Capture the cell that displays the provided text and extract its (X, Y) central coordinate. 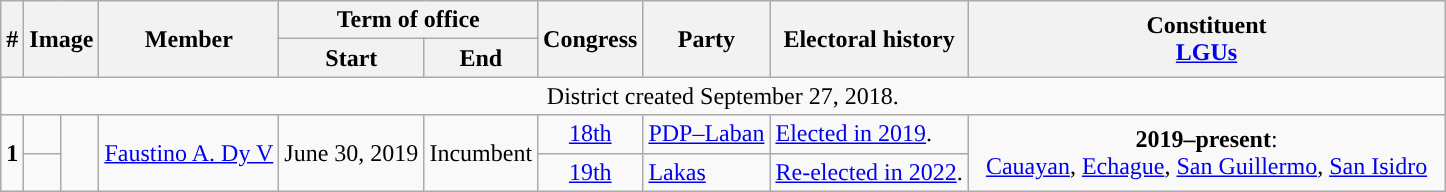
Elected in 2019. (869, 134)
Incumbent (481, 153)
Re-elected in 2022. (869, 172)
Term of office (408, 20)
Start (352, 58)
# (12, 39)
District created September 27, 2018. (723, 96)
End (481, 58)
PDP–Laban (706, 134)
Congress (590, 39)
Member (189, 39)
Lakas (706, 172)
ConstituentLGUs (1206, 39)
Image (62, 39)
18th (590, 134)
Electoral history (869, 39)
19th (590, 172)
1 (12, 153)
June 30, 2019 (352, 153)
Faustino A. Dy V (189, 153)
2019–present:Cauayan, Echague, San Guillermo, San Isidro (1206, 153)
Party (706, 39)
